Detect which cell encompasses the target text, then output its [x, y] center coordinate. 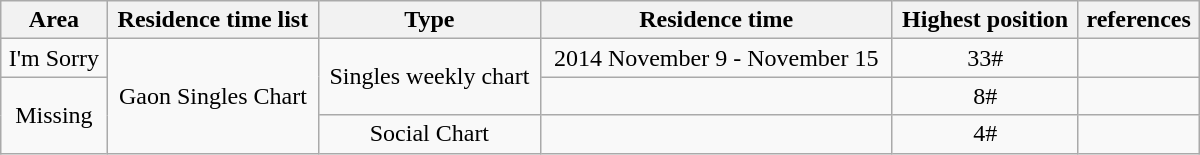
4# [985, 134]
Gaon Singles Chart [213, 96]
I'm Sorry [54, 58]
Singles weekly chart [430, 77]
Area [54, 20]
Residence time [716, 20]
Highest position [985, 20]
Residence time list [213, 20]
references [1138, 20]
2014 November 9 - November 15 [716, 58]
8# [985, 96]
33# [985, 58]
Type [430, 20]
Missing [54, 115]
Social Chart [430, 134]
